Locate the cell with the specified text and output its (X, Y) center coordinate. 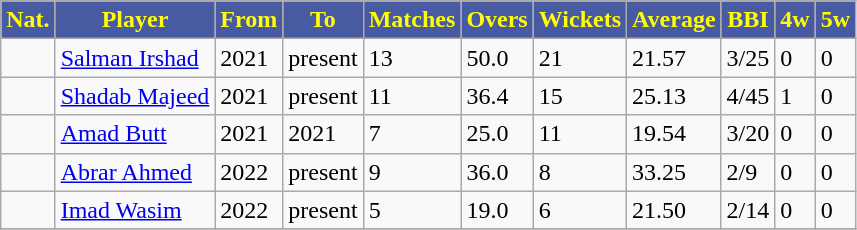
21 (580, 58)
9 (412, 172)
Imad Wasim (135, 210)
21.57 (674, 58)
7 (412, 134)
50.0 (497, 58)
25.0 (497, 134)
5 (412, 210)
3/20 (748, 134)
BBI (748, 20)
6 (580, 210)
Average (674, 20)
19.54 (674, 134)
33.25 (674, 172)
To (323, 20)
8 (580, 172)
25.13 (674, 96)
5w (835, 20)
1 (795, 96)
13 (412, 58)
2/9 (748, 172)
36.0 (497, 172)
36.4 (497, 96)
19.0 (497, 210)
Overs (497, 20)
Abrar Ahmed (135, 172)
From (249, 20)
15 (580, 96)
Amad Butt (135, 134)
Player (135, 20)
Nat. (28, 20)
Matches (412, 20)
3/25 (748, 58)
2/14 (748, 210)
4w (795, 20)
21.50 (674, 210)
Wickets (580, 20)
Shadab Majeed (135, 96)
Salman Irshad (135, 58)
4/45 (748, 96)
